For the text-containing cell, return its midpoint in [x, y] coordinate format. 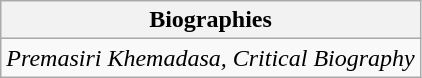
Biographies [211, 20]
Premasiri Khemadasa, Critical Biography [211, 58]
